Scan for the cell matching the given text and deliver its (x, y) coordinate at center. 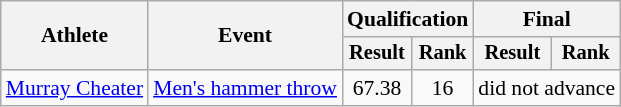
Athlete (74, 36)
did not advance (546, 88)
Final (546, 19)
16 (442, 88)
Qualification (408, 19)
67.38 (377, 88)
Event (245, 36)
Murray Cheater (74, 88)
Men's hammer throw (245, 88)
